Find where the given text appears and provide that cell's center as [x, y] coordinate. 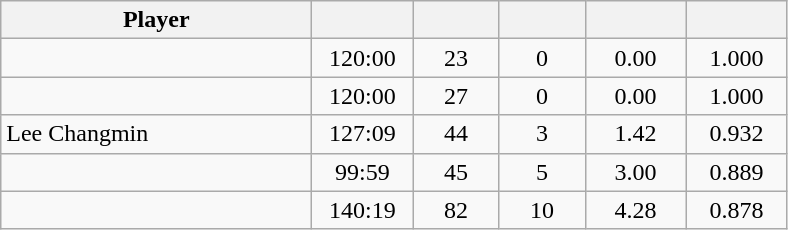
45 [456, 172]
0.889 [736, 172]
127:09 [362, 134]
0.932 [736, 134]
Lee Changmin [156, 134]
99:59 [362, 172]
3.00 [636, 172]
Player [156, 20]
4.28 [636, 210]
10 [542, 210]
27 [456, 96]
82 [456, 210]
3 [542, 134]
0.878 [736, 210]
44 [456, 134]
23 [456, 58]
1.42 [636, 134]
140:19 [362, 210]
5 [542, 172]
